Detect which cell encompasses the target text, then output its (x, y) center coordinate. 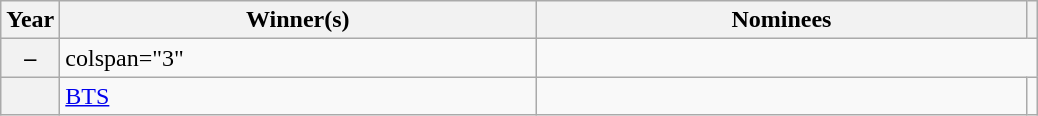
BTS (298, 96)
Winner(s) (298, 20)
Nominees (782, 20)
Year (30, 20)
colspan="3" (298, 58)
– (30, 58)
